For the text-containing cell, return its midpoint in (x, y) coordinate format. 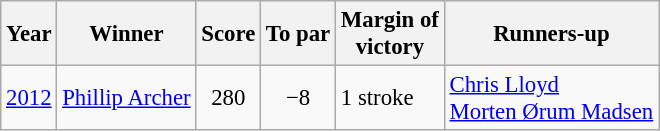
Year (29, 34)
1 stroke (390, 98)
Margin ofvictory (390, 34)
Score (228, 34)
Chris Lloyd Morten Ørum Madsen (551, 98)
2012 (29, 98)
Phillip Archer (126, 98)
Winner (126, 34)
−8 (298, 98)
280 (228, 98)
To par (298, 34)
Runners-up (551, 34)
